Find where the given text appears and provide that cell's center as (x, y) coordinate. 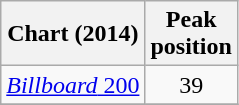
Chart (2014) (73, 34)
Peakposition (191, 34)
Billboard 200 (73, 85)
39 (191, 85)
